Return the [X, Y] coordinate for the center point of the cell that contains the specified text.  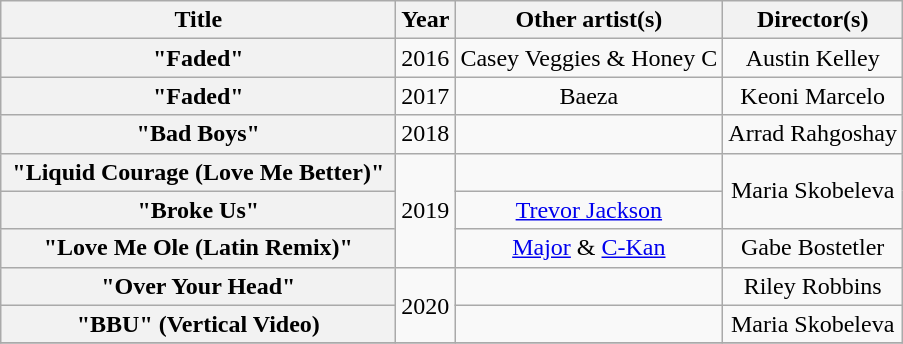
2017 [426, 96]
"BBU" (Vertical Video) [198, 324]
Trevor Jackson [589, 210]
Casey Veggies & Honey C [589, 58]
"Love Me Ole (Latin Remix)" [198, 248]
Gabe Bostetler [813, 248]
Director(s) [813, 20]
2016 [426, 58]
"Bad Boys" [198, 134]
"Over Your Head" [198, 286]
"Liquid Courage (Love Me Better)" [198, 172]
Other artist(s) [589, 20]
2018 [426, 134]
Year [426, 20]
Arrad Rahgoshay [813, 134]
2019 [426, 210]
Keoni Marcelo [813, 96]
Major & C-Kan [589, 248]
Title [198, 20]
Baeza [589, 96]
Riley Robbins [813, 286]
"Broke Us" [198, 210]
2020 [426, 305]
Austin Kelley [813, 58]
